Capture the cell that displays the provided text and extract its (x, y) central coordinate. 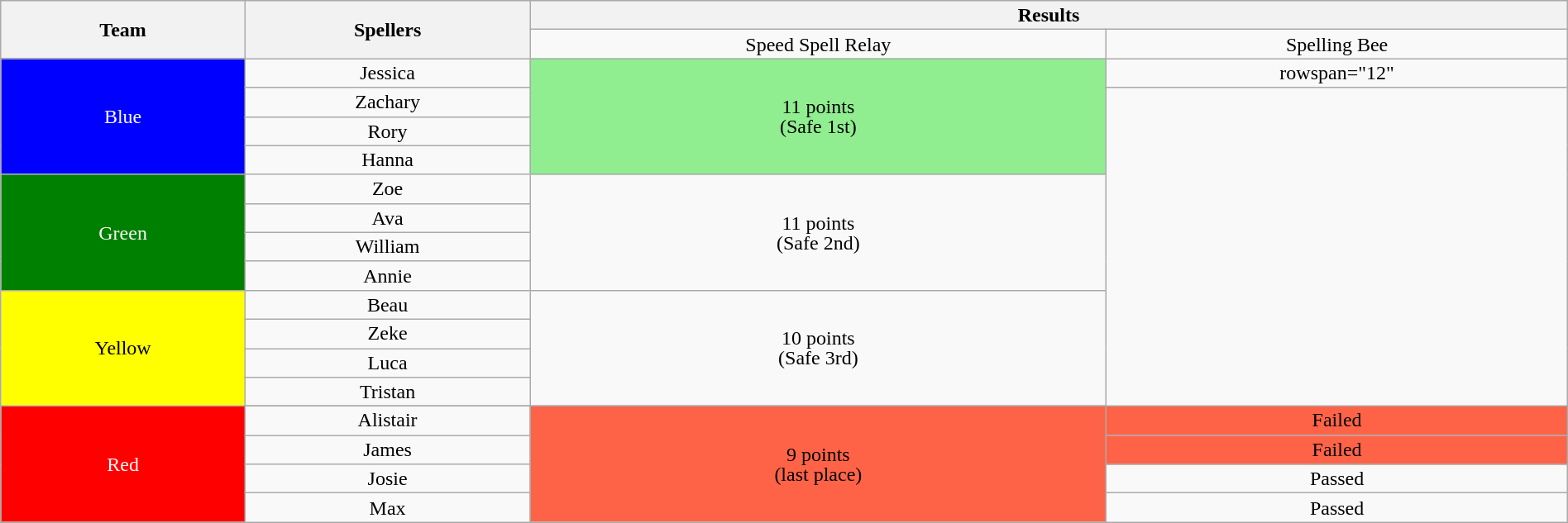
11 points(Safe 1st) (819, 116)
Yellow (123, 348)
Max (387, 507)
10 points(Safe 3rd) (819, 348)
James (387, 449)
Red (123, 464)
Hanna (387, 160)
Results (1049, 15)
Zoe (387, 188)
Tristan (387, 392)
Spelling Bee (1336, 45)
9 points(last place) (819, 464)
Team (123, 30)
Zachary (387, 102)
Jessica (387, 73)
Alistair (387, 421)
William (387, 246)
Zeke (387, 334)
Rory (387, 131)
Speed Spell Relay (819, 45)
Annie (387, 276)
rowspan="12" (1336, 73)
Green (123, 232)
Spellers (387, 30)
Josie (387, 479)
11 points(Safe 2nd) (819, 232)
Beau (387, 304)
Luca (387, 364)
Ava (387, 218)
Blue (123, 116)
